For the text-containing cell, return its midpoint in [x, y] coordinate format. 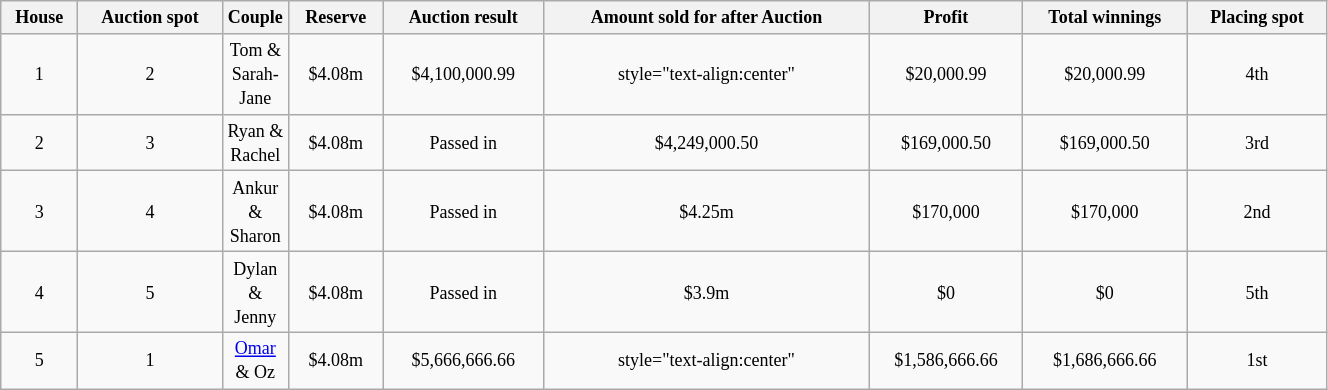
Profit [946, 18]
$1,586,666.66 [946, 360]
Ankur & Sharon [255, 212]
$1,686,666.66 [1104, 360]
Reserve [336, 18]
Amount sold for after Auction [706, 18]
Dylan & Jenny [255, 292]
$4.25m [706, 212]
Omar & Oz [255, 360]
Tom & Sarah-Jane [255, 74]
Ryan & Rachel [255, 142]
House [40, 18]
Placing spot [1256, 18]
Auction result [463, 18]
3rd [1256, 142]
Couple [255, 18]
5th [1256, 292]
$4,100,000.99 [463, 74]
$5,666,666.66 [463, 360]
2nd [1256, 212]
Auction spot [150, 18]
$4,249,000.50 [706, 142]
1st [1256, 360]
Total winnings [1104, 18]
4th [1256, 74]
$3.9m [706, 292]
